Detect which cell encompasses the target text, then output its [X, Y] center coordinate. 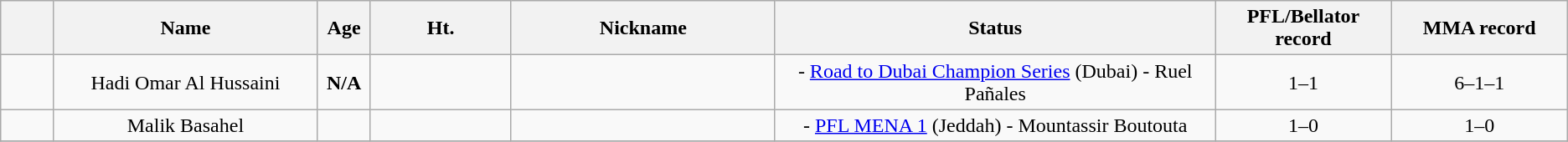
Age [343, 28]
- Road to Dubai Champion Series (Dubai) - Ruel Pañales [995, 82]
6–1–1 [1479, 82]
Malik Basahel [186, 125]
PFL/Bellator record [1303, 28]
Ht. [441, 28]
Status [995, 28]
N/A [343, 82]
- PFL MENA 1 (Jeddah) - Mountassir Boutouta [995, 125]
Name [186, 28]
MMA record [1479, 28]
1–1 [1303, 82]
Hadi Omar Al Hussaini [186, 82]
Nickname [643, 28]
